Locate the cell with the specified text and output its [X, Y] center coordinate. 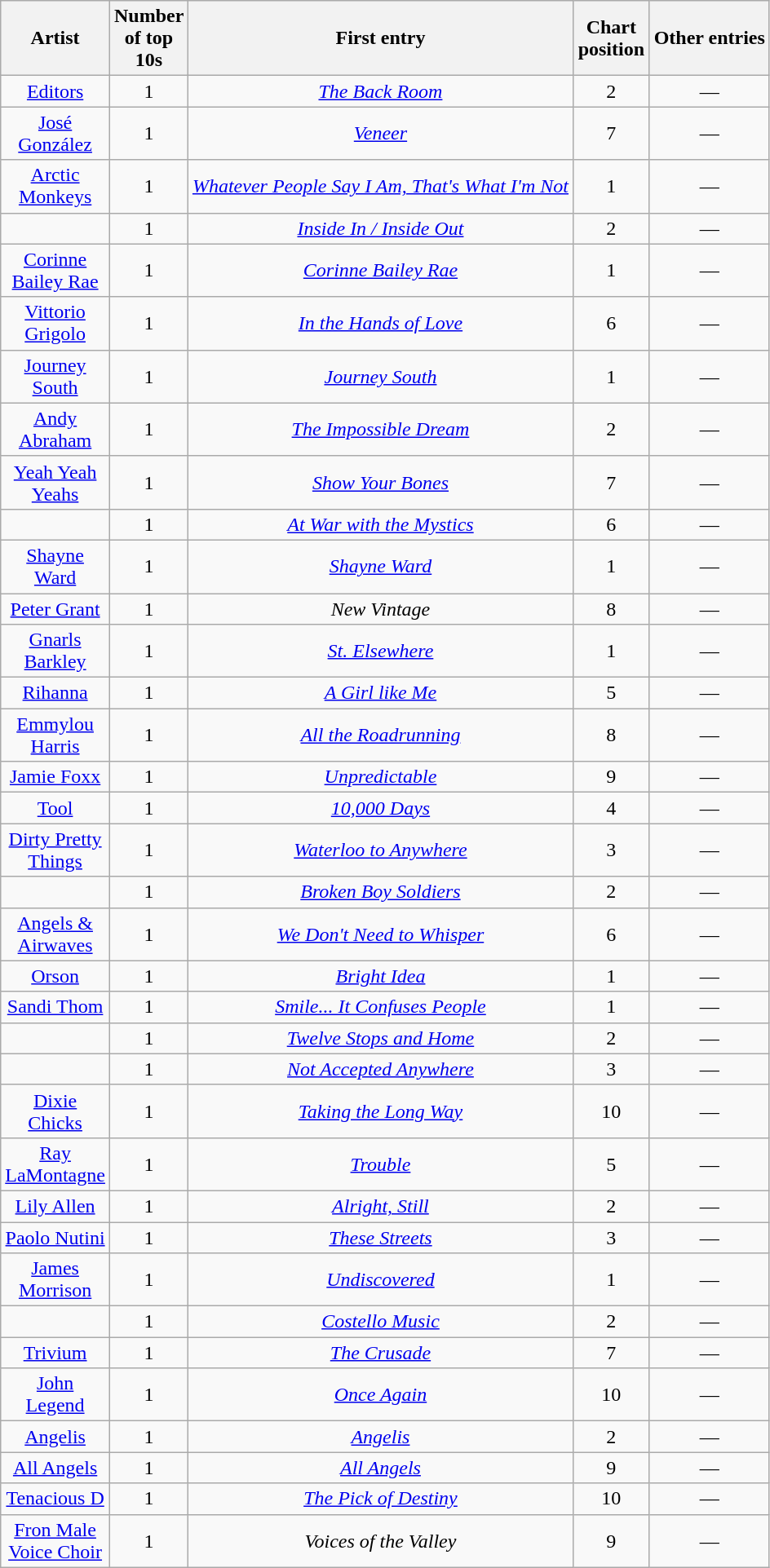
Dixie Chicks [55, 1111]
Sandi Thom [55, 1007]
Orson [55, 976]
In the Hands of Love [380, 323]
Bright Idea [380, 976]
Inside In / Inside Out [380, 228]
New Vintage [380, 609]
Peter Grant [55, 609]
James Morrison [55, 1280]
Editors [55, 91]
Emmylou Harris [55, 735]
Rihanna [55, 693]
Whatever People Say I Am, That's What I'm Not [380, 186]
The Crusade [380, 1353]
Unpredictable [380, 777]
Number of top 10s [148, 38]
These Streets [380, 1237]
Chart position [612, 38]
Waterloo to Anywhere [380, 850]
Other entries [710, 38]
Tool [55, 808]
Fron Male Voice Choir [55, 1541]
Artist [55, 38]
Twelve Stops and Home [380, 1038]
Andy Abraham [55, 429]
Taking the Long Way [380, 1111]
Show Your Bones [380, 483]
Dirty Pretty Things [55, 850]
Trouble [380, 1164]
Veneer [380, 134]
Broken Boy Soldiers [380, 892]
The Impossible Dream [380, 429]
10,000 Days [380, 808]
Angels & Airwaves [55, 934]
Vittorio Grigolo [55, 323]
Once Again [380, 1394]
Smile... It Confuses People [380, 1007]
Lily Allen [55, 1206]
Yeah Yeah Yeahs [55, 483]
Not Accepted Anywhere [380, 1069]
First entry [380, 38]
José González [55, 134]
Ray LaMontagne [55, 1164]
All the Roadrunning [380, 735]
A Girl like Me [380, 693]
Arctic Monkeys [55, 186]
The Back Room [380, 91]
4 [612, 808]
Paolo Nutini [55, 1237]
John Legend [55, 1394]
Tenacious D [55, 1499]
Trivium [55, 1353]
St. Elsewhere [380, 651]
Undiscovered [380, 1280]
Jamie Foxx [55, 777]
Voices of the Valley [380, 1541]
The Pick of Destiny [380, 1499]
Gnarls Barkley [55, 651]
At War with the Mystics [380, 524]
Costello Music [380, 1322]
Alright, Still [380, 1206]
We Don't Need to Whisper [380, 934]
